Locate the cell with the specified text and output its (x, y) center coordinate. 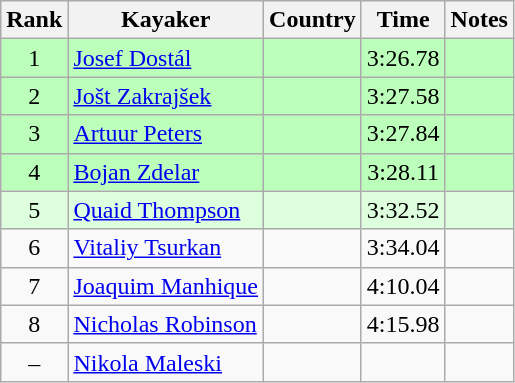
3 (34, 134)
Time (403, 20)
Nikola Maleski (166, 362)
Joaquim Manhique (166, 286)
Notes (479, 20)
Josef Dostál (166, 58)
6 (34, 248)
5 (34, 210)
4 (34, 172)
Rank (34, 20)
Kayaker (166, 20)
Country (313, 20)
Vitaliy Tsurkan (166, 248)
4:15.98 (403, 324)
1 (34, 58)
Quaid Thompson (166, 210)
3:27.58 (403, 96)
2 (34, 96)
3:34.04 (403, 248)
– (34, 362)
3:27.84 (403, 134)
3:28.11 (403, 172)
Jošt Zakrajšek (166, 96)
8 (34, 324)
7 (34, 286)
Bojan Zdelar (166, 172)
3:32.52 (403, 210)
3:26.78 (403, 58)
Artuur Peters (166, 134)
Nicholas Robinson (166, 324)
4:10.04 (403, 286)
